From the cell containing the given text, extract its center point as (x, y) coordinate. 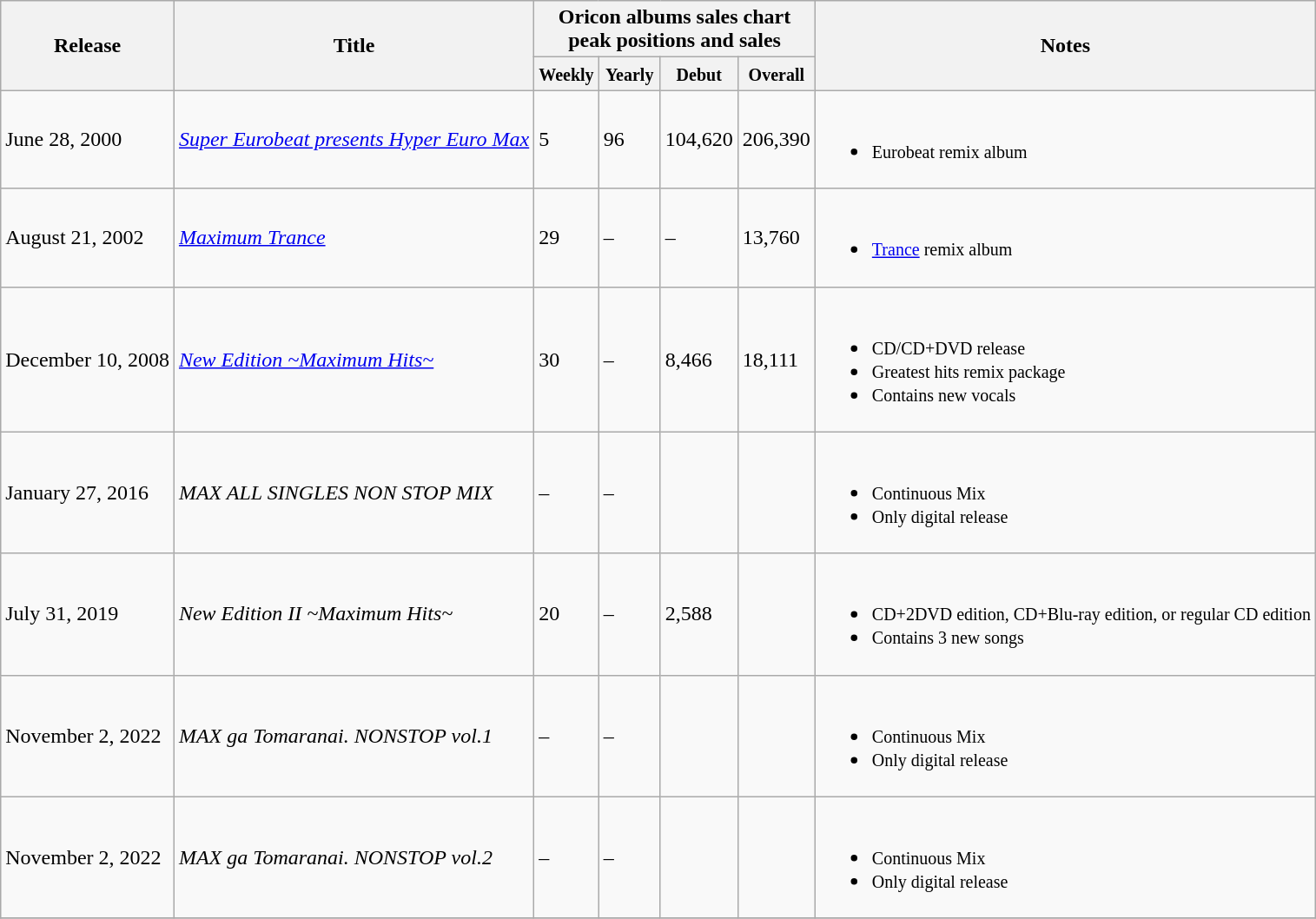
Super Eurobeat presents Hyper Euro Max (354, 139)
New Edition II ~Maximum Hits~ (354, 614)
13,760 (777, 238)
Yearly (629, 74)
2,588 (698, 614)
New Edition ~Maximum Hits~ (354, 360)
CD+2DVD edition, CD+Blu-ray edition, or regular CD editionContains 3 new songs (1065, 614)
30 (566, 360)
20 (566, 614)
July 31, 2019 (88, 614)
Eurobeat remix album (1065, 139)
29 (566, 238)
Notes (1065, 45)
Maximum Trance (354, 238)
96 (629, 139)
Release (88, 45)
Debut (698, 74)
MAX ga Tomaranai. NONSTOP vol.1 (354, 736)
18,111 (777, 360)
MAX ALL SINGLES NON STOP MIX (354, 493)
June 28, 2000 (88, 139)
Overall (777, 74)
Weekly (566, 74)
Oricon albums sales chart peak positions and sales (675, 30)
MAX ga Tomaranai. NONSTOP vol.2 (354, 857)
December 10, 2008 (88, 360)
Trance remix album (1065, 238)
August 21, 2002 (88, 238)
8,466 (698, 360)
5 (566, 139)
206,390 (777, 139)
CD/CD+DVD releaseGreatest hits remix packageContains new vocals (1065, 360)
104,620 (698, 139)
January 27, 2016 (88, 493)
Title (354, 45)
